Output the (x, y) coordinate of the center of the cell containing the given text.  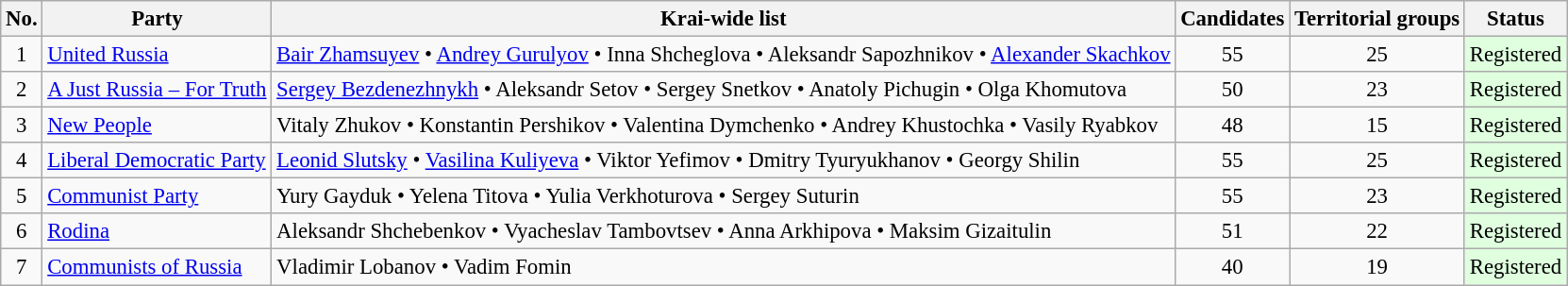
Sergey Bezdenezhnykh • Aleksandr Setov • Sergey Snetkov • Anatoly Pichugin • Olga Khomutova (724, 90)
48 (1232, 126)
Rodina (157, 231)
Leonid Slutsky • Vasilina Kuliyeva • Viktor Yefimov • Dmitry Tyuryukhanov • Georgy Shilin (724, 160)
Vladimir Lobanov • Vadim Fomin (724, 267)
2 (22, 90)
Communist Party (157, 196)
51 (1232, 231)
6 (22, 231)
No. (22, 19)
Party (157, 19)
Bair Zhamsuyev • Andrey Gurulyov • Inna Shcheglova • Aleksandr Sapozhnikov • Alexander Skachkov (724, 55)
Territorial groups (1377, 19)
50 (1232, 90)
3 (22, 126)
Krai-wide list (724, 19)
Yury Gayduk • Yelena Titova • Yulia Verkhoturova • Sergey Suturin (724, 196)
Candidates (1232, 19)
5 (22, 196)
4 (22, 160)
Aleksandr Shchebenkov • Vyacheslav Tambovtsev • Anna Arkhipova • Maksim Gizaitulin (724, 231)
Status (1515, 19)
1 (22, 55)
19 (1377, 267)
New People (157, 126)
15 (1377, 126)
40 (1232, 267)
7 (22, 267)
Vitaly Zhukov • Konstantin Pershikov • Valentina Dymchenko • Andrey Khustochka • Vasily Ryabkov (724, 126)
Communists of Russia (157, 267)
Liberal Democratic Party (157, 160)
22 (1377, 231)
United Russia (157, 55)
A Just Russia – For Truth (157, 90)
